Provide the (x, y) coordinate of the cell's center where the given text is located.  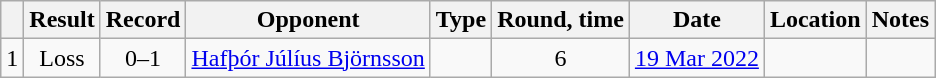
Loss (62, 58)
1 (12, 58)
Type (460, 20)
Opponent (308, 20)
Location (815, 20)
Record (143, 20)
Round, time (561, 20)
6 (561, 58)
Hafþór Júlíus Björnsson (308, 58)
Notes (900, 20)
Date (696, 20)
0–1 (143, 58)
Result (62, 20)
19 Mar 2022 (696, 58)
